Return (x, y) of the center of cell containing provided text 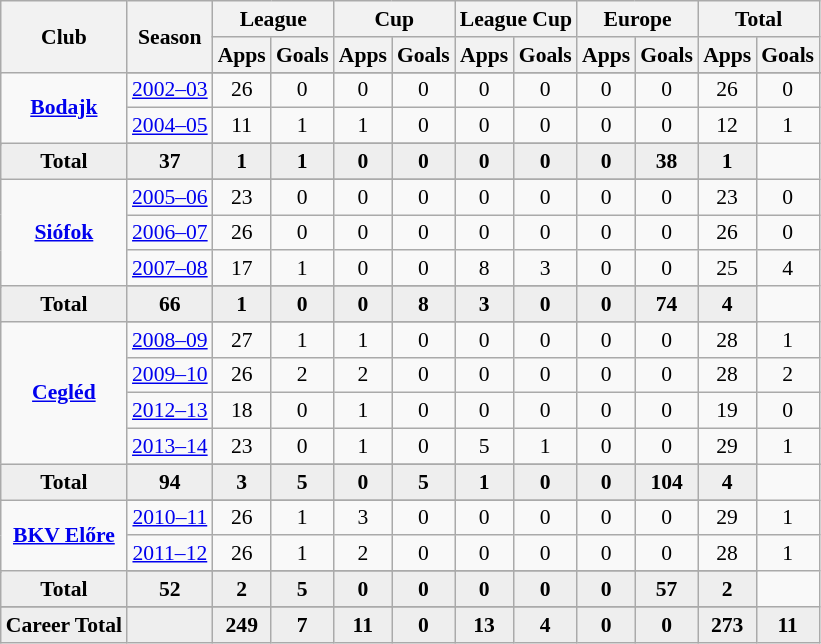
Club (64, 36)
37 (170, 162)
2004–05 (170, 126)
94 (170, 482)
17 (242, 269)
2012–13 (170, 411)
2006–07 (170, 233)
2007–08 (170, 269)
Season (170, 36)
League Cup (516, 19)
2009–10 (170, 375)
Europe (638, 19)
Cup (394, 19)
League (274, 19)
13 (484, 625)
66 (170, 304)
Bodajk (64, 108)
7 (302, 625)
38 (666, 162)
27 (242, 340)
25 (727, 269)
19 (727, 411)
2013–14 (170, 447)
Siófok (64, 232)
12 (727, 126)
BKV Előre (64, 536)
2008–09 (170, 340)
74 (666, 304)
52 (170, 589)
2010–11 (170, 518)
2002–03 (170, 90)
249 (242, 625)
104 (666, 482)
273 (727, 625)
2011–12 (170, 554)
57 (666, 589)
Career Total (64, 625)
18 (242, 411)
2005–06 (170, 197)
Cegléd (64, 393)
